Provide the (x, y) coordinate of the cell's center where the given text is located.  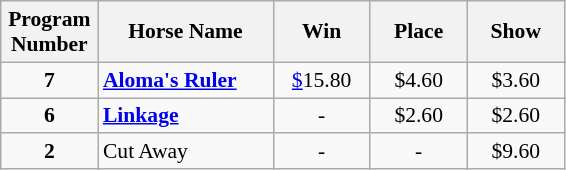
$4.60 (418, 80)
2 (50, 152)
$15.80 (322, 80)
$9.60 (516, 152)
Linkage (186, 116)
Horse Name (186, 32)
Aloma's Ruler (186, 80)
Place (418, 32)
$3.60 (516, 80)
Cut Away (186, 152)
6 (50, 116)
Program Number (50, 32)
Show (516, 32)
Win (322, 32)
7 (50, 80)
